For the text-containing cell, return its midpoint in [X, Y] coordinate format. 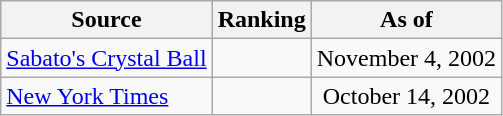
Sabato's Crystal Ball [106, 58]
Source [106, 20]
November 4, 2002 [406, 58]
Ranking [262, 20]
As of [406, 20]
October 14, 2002 [406, 96]
New York Times [106, 96]
